Find where the given text appears and provide that cell's center as [x, y] coordinate. 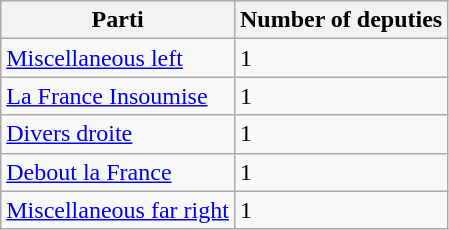
Miscellaneous left [118, 58]
Number of deputies [340, 20]
Miscellaneous far right [118, 210]
Debout la France [118, 172]
Divers droite [118, 134]
Parti [118, 20]
La France Insoumise [118, 96]
